Capture the cell that displays the provided text and extract its (X, Y) central coordinate. 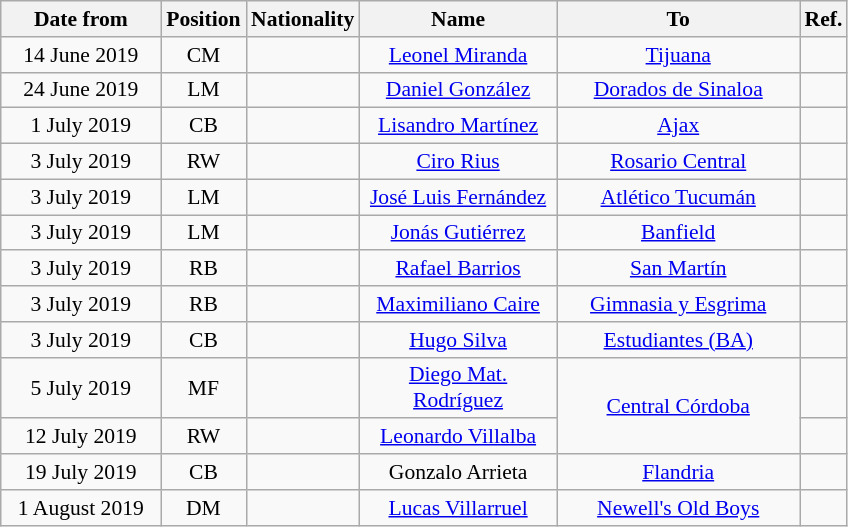
DM (204, 508)
Nationality (302, 19)
Diego Mat. Rodríguez (458, 388)
Ajax (678, 126)
Dorados de Sinaloa (678, 90)
Rosario Central (678, 162)
Hugo Silva (458, 340)
Gonzalo Arrieta (458, 472)
5 July 2019 (81, 388)
Newell's Old Boys (678, 508)
19 July 2019 (81, 472)
Central Córdoba (678, 406)
24 June 2019 (81, 90)
Atlético Tucumán (678, 197)
Banfield (678, 233)
Position (204, 19)
Lisandro Martínez (458, 126)
To (678, 19)
Lucas Villarruel (458, 508)
Tijuana (678, 55)
14 June 2019 (81, 55)
MF (204, 388)
Ref. (824, 19)
CM (204, 55)
12 July 2019 (81, 437)
Daniel González (458, 90)
Date from (81, 19)
Maximiliano Caire (458, 304)
Gimnasia y Esgrima (678, 304)
Jonás Gutiérrez (458, 233)
Ciro Rius (458, 162)
Leonel Miranda (458, 55)
San Martín (678, 269)
Rafael Barrios (458, 269)
1 July 2019 (81, 126)
Estudiantes (BA) (678, 340)
Name (458, 19)
Leonardo Villalba (458, 437)
Flandria (678, 472)
José Luis Fernández (458, 197)
1 August 2019 (81, 508)
